Search for the cell housing the specified text and yield its [x, y] center coordinate. 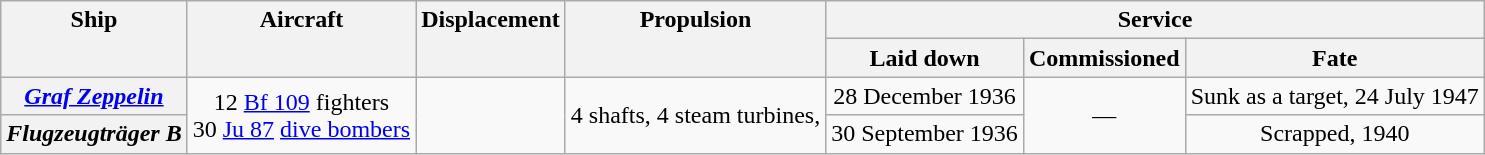
Propulsion [695, 39]
Graf Zeppelin [94, 96]
Fate [1334, 58]
4 shafts, 4 steam turbines, [695, 115]
28 December 1936 [925, 96]
Aircraft [301, 39]
Displacement [491, 39]
Flugzeugträger B [94, 134]
Service [1156, 20]
— [1104, 115]
Sunk as a target, 24 July 1947 [1334, 96]
30 September 1936 [925, 134]
Laid down [925, 58]
Ship [94, 39]
Commissioned [1104, 58]
12 Bf 109 fighters30 Ju 87 dive bombers [301, 115]
Scrapped, 1940 [1334, 134]
